Return (X, Y) of the center of cell containing provided text 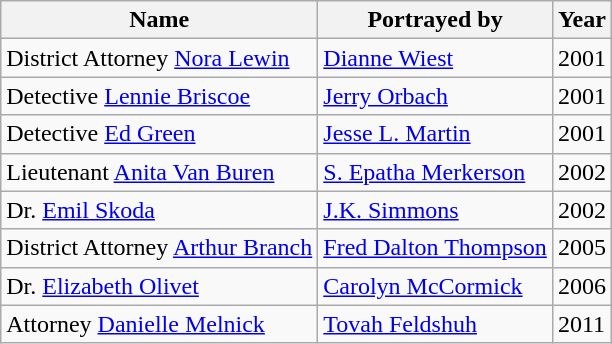
2011 (582, 324)
District Attorney Arthur Branch (160, 248)
Year (582, 20)
Portrayed by (436, 20)
Dr. Elizabeth Olivet (160, 286)
Detective Lennie Briscoe (160, 96)
J.K. Simmons (436, 210)
Carolyn McCormick (436, 286)
2006 (582, 286)
Jerry Orbach (436, 96)
Attorney Danielle Melnick (160, 324)
2005 (582, 248)
Jesse L. Martin (436, 134)
S. Epatha Merkerson (436, 172)
Name (160, 20)
Fred Dalton Thompson (436, 248)
Detective Ed Green (160, 134)
Tovah Feldshuh (436, 324)
District Attorney Nora Lewin (160, 58)
Dianne Wiest (436, 58)
Dr. Emil Skoda (160, 210)
Lieutenant Anita Van Buren (160, 172)
